Capture the cell that displays the provided text and extract its [X, Y] central coordinate. 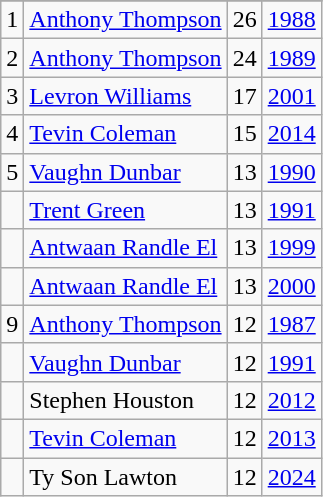
Trent Green [126, 210]
3 [12, 96]
24 [244, 58]
Levron Williams [126, 96]
Stephen Houston [126, 400]
1989 [292, 58]
1990 [292, 172]
1988 [292, 20]
2014 [292, 134]
2024 [292, 477]
1999 [292, 248]
26 [244, 20]
1987 [292, 324]
9 [12, 324]
2000 [292, 286]
5 [12, 172]
4 [12, 134]
1 [12, 20]
2013 [292, 438]
2012 [292, 400]
15 [244, 134]
2 [12, 58]
17 [244, 96]
Ty Son Lawton [126, 477]
2001 [292, 96]
